Identify which cell holds the provided text, then report its [x, y] central coordinate. 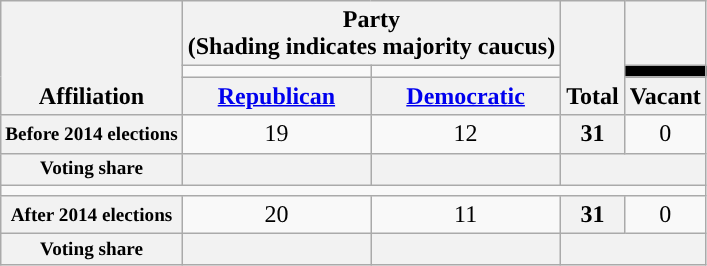
12 [466, 134]
After 2014 elections [92, 215]
Vacant [665, 96]
Before 2014 elections [92, 134]
Democratic [466, 96]
Affiliation [92, 58]
20 [276, 215]
Total [593, 58]
11 [466, 215]
Party (Shading indicates majority caucus) [371, 34]
19 [276, 134]
Republican [276, 96]
